Extract the [X, Y] coordinate from the center of the cell holding the provided text.  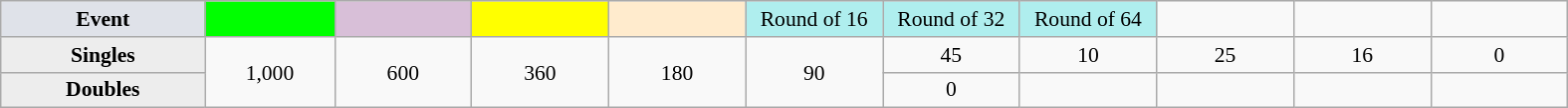
90 [814, 72]
Round of 32 [951, 19]
16 [1362, 55]
600 [403, 72]
360 [541, 72]
25 [1226, 55]
Event [104, 19]
Singles [104, 55]
10 [1088, 55]
Doubles [104, 90]
45 [951, 55]
1,000 [270, 72]
Round of 16 [814, 19]
Round of 64 [1088, 19]
180 [677, 72]
